Extract the [X, Y] coordinate from the center of the cell holding the provided text.  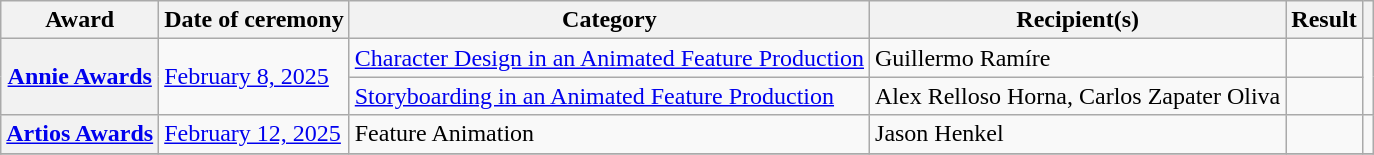
Feature Animation [609, 134]
Storyboarding in an Animated Feature Production [609, 96]
February 8, 2025 [254, 77]
Jason Henkel [1078, 134]
Guillermo Ramíre [1078, 58]
Category [609, 20]
Award [80, 20]
Recipient(s) [1078, 20]
Artios Awards [80, 134]
Result [1324, 20]
Annie Awards [80, 77]
Date of ceremony [254, 20]
Alex Relloso Horna, Carlos Zapater Oliva [1078, 96]
February 12, 2025 [254, 134]
Character Design in an Animated Feature Production [609, 58]
